Pinpoint the cell where the given text exists, returning its [x, y] midpoint coordinate. 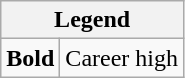
Bold [30, 58]
Career high [122, 58]
Legend [92, 20]
